Pinpoint the cell where the given text exists, returning its (x, y) midpoint coordinate. 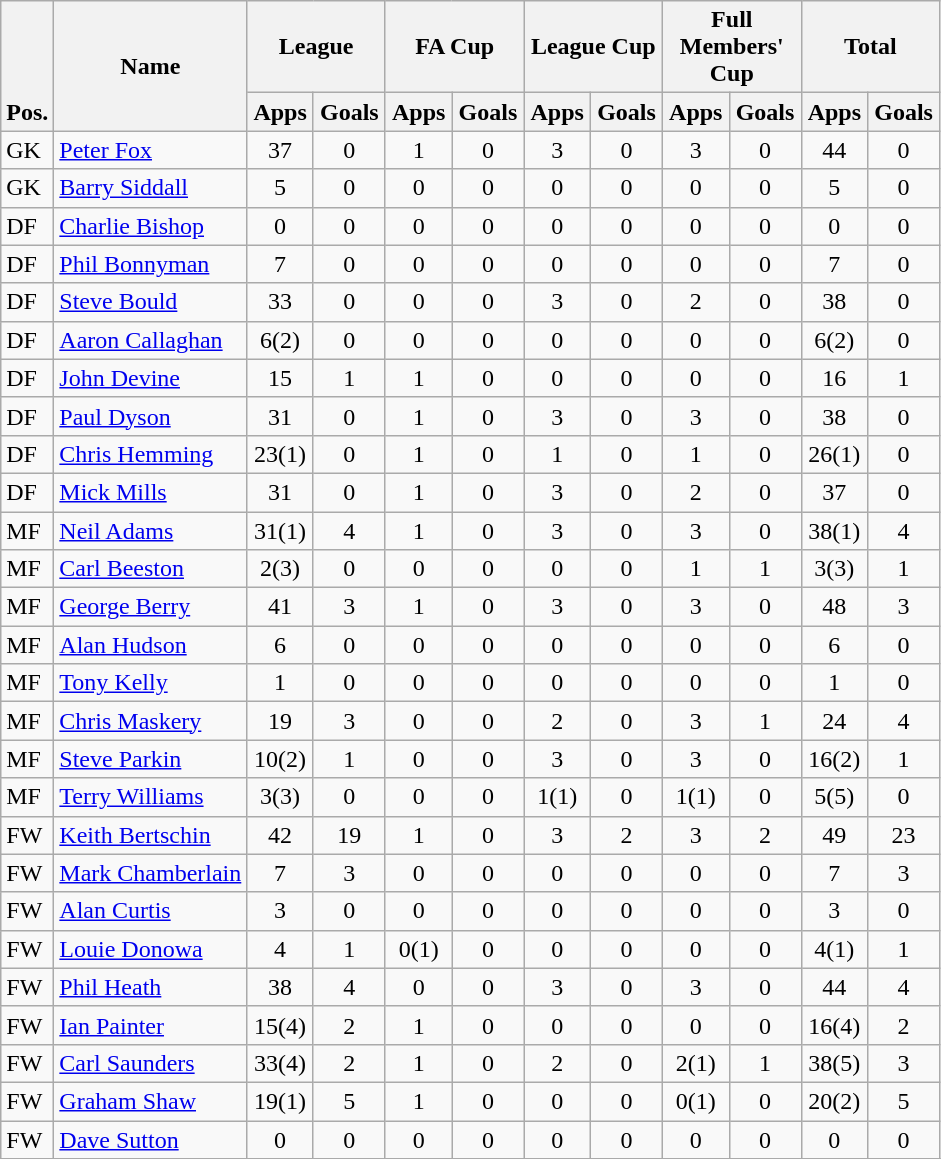
Chris Maskery (150, 721)
Phil Heath (150, 987)
16(4) (834, 1025)
Ian Painter (150, 1025)
23(1) (280, 454)
15(4) (280, 1025)
2(1) (696, 1063)
Alan Hudson (150, 645)
Steve Parkin (150, 759)
2(3) (280, 569)
Mark Chamberlain (150, 873)
4(1) (834, 949)
Full Members' Cup (732, 47)
5(5) (834, 797)
Charlie Bishop (150, 226)
31(1) (280, 531)
League (316, 47)
George Berry (150, 607)
Aaron Callaghan (150, 340)
Neil Adams (150, 531)
38(5) (834, 1063)
41 (280, 607)
Carl Saunders (150, 1063)
Dave Sutton (150, 1139)
49 (834, 835)
Peter Fox (150, 150)
Chris Hemming (150, 454)
Steve Bould (150, 302)
Terry Williams (150, 797)
16 (834, 378)
42 (280, 835)
10(2) (280, 759)
Alan Curtis (150, 911)
33 (280, 302)
Louie Donowa (150, 949)
23 (904, 835)
Pos. (28, 66)
Keith Bertschin (150, 835)
19(1) (280, 1101)
Phil Bonnyman (150, 264)
16(2) (834, 759)
Paul Dyson (150, 416)
48 (834, 607)
John Devine (150, 378)
26(1) (834, 454)
Total (870, 47)
20(2) (834, 1101)
Carl Beeston (150, 569)
33(4) (280, 1063)
Tony Kelly (150, 683)
Name (150, 66)
Mick Mills (150, 492)
Barry Siddall (150, 188)
FA Cup (454, 47)
15 (280, 378)
38(1) (834, 531)
League Cup (594, 47)
24 (834, 721)
Graham Shaw (150, 1101)
